Extract the [x, y] coordinate from the center of the cell holding the provided text.  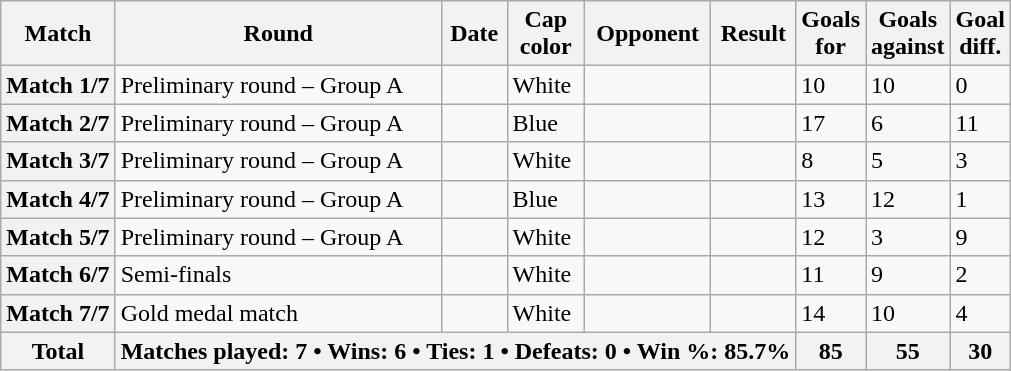
Match 4/7 [58, 199]
Result [754, 34]
Match 3/7 [58, 161]
Match 6/7 [58, 275]
4 [980, 313]
14 [831, 313]
Goalsagainst [908, 34]
Match 5/7 [58, 237]
Date [474, 34]
55 [908, 351]
Match 1/7 [58, 85]
30 [980, 351]
Matches played: 7 • Wins: 6 • Ties: 1 • Defeats: 0 • Win %: 85.7% [456, 351]
Round [278, 34]
Goalsfor [831, 34]
Capcolor [546, 34]
Goaldiff. [980, 34]
Gold medal match [278, 313]
Semi-finals [278, 275]
0 [980, 85]
Match [58, 34]
Match 2/7 [58, 123]
Total [58, 351]
1 [980, 199]
8 [831, 161]
6 [908, 123]
Match 7/7 [58, 313]
Opponent [647, 34]
2 [980, 275]
13 [831, 199]
85 [831, 351]
5 [908, 161]
17 [831, 123]
